Provide the (X, Y) coordinate of the cell's center where the given text is located.  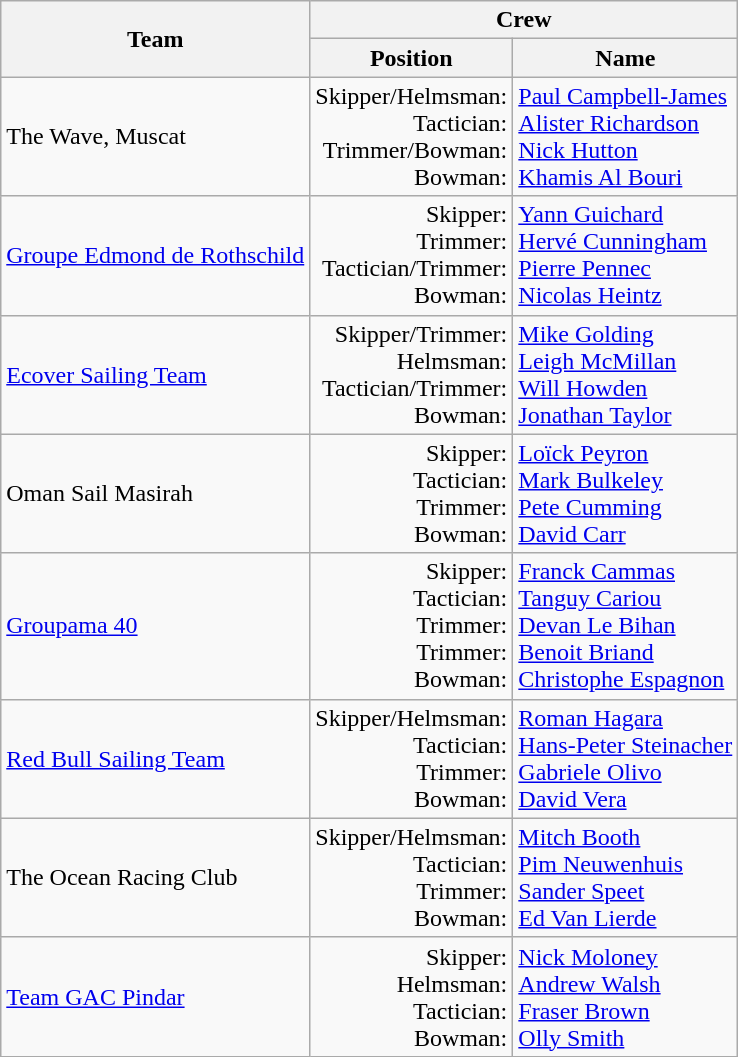
Crew (524, 20)
Skipper:Tactician:Trimmer:Trimmer:Bowman: (412, 626)
Paul Campbell-James Alister Richardson Nick Hutton Khamis Al Bouri (626, 136)
Team (156, 39)
Oman Sail Masirah (156, 494)
Yann Guichard Hervé Cunningham Pierre Pennec Nicolas Heintz (626, 256)
Ecover Sailing Team (156, 374)
Groupe Edmond de Rothschild (156, 256)
Name (626, 58)
Mitch Booth Pim Neuwenhuis Sander Speet Ed Van Lierde (626, 878)
The Wave, Muscat (156, 136)
Mike Golding Leigh McMillan Will Howden Jonathan Taylor (626, 374)
Nick Moloney Andrew Walsh Fraser Brown Olly Smith (626, 996)
Groupama 40 (156, 626)
Franck Cammas Tanguy Cariou Devan Le Bihan Benoit Briand Christophe Espagnon (626, 626)
Roman Hagara Hans-Peter Steinacher Gabriele Olivo David Vera (626, 758)
The Ocean Racing Club (156, 878)
Loïck Peyron Mark Bulkeley Pete Cumming David Carr (626, 494)
Team GAC Pindar (156, 996)
Red Bull Sailing Team (156, 758)
Skipper:Trimmer:Tactician/Trimmer:Bowman: (412, 256)
Skipper:Tactician:Trimmer:Bowman: (412, 494)
Skipper/Helmsman:Tactician:Trimmer/Bowman:Bowman: (412, 136)
Skipper:Helmsman:Tactician:Bowman: (412, 996)
Skipper/Trimmer:Helmsman:Tactician/Trimmer:Bowman: (412, 374)
Position (412, 58)
